Return the [X, Y] coordinate for the center point of the cell that contains the specified text.  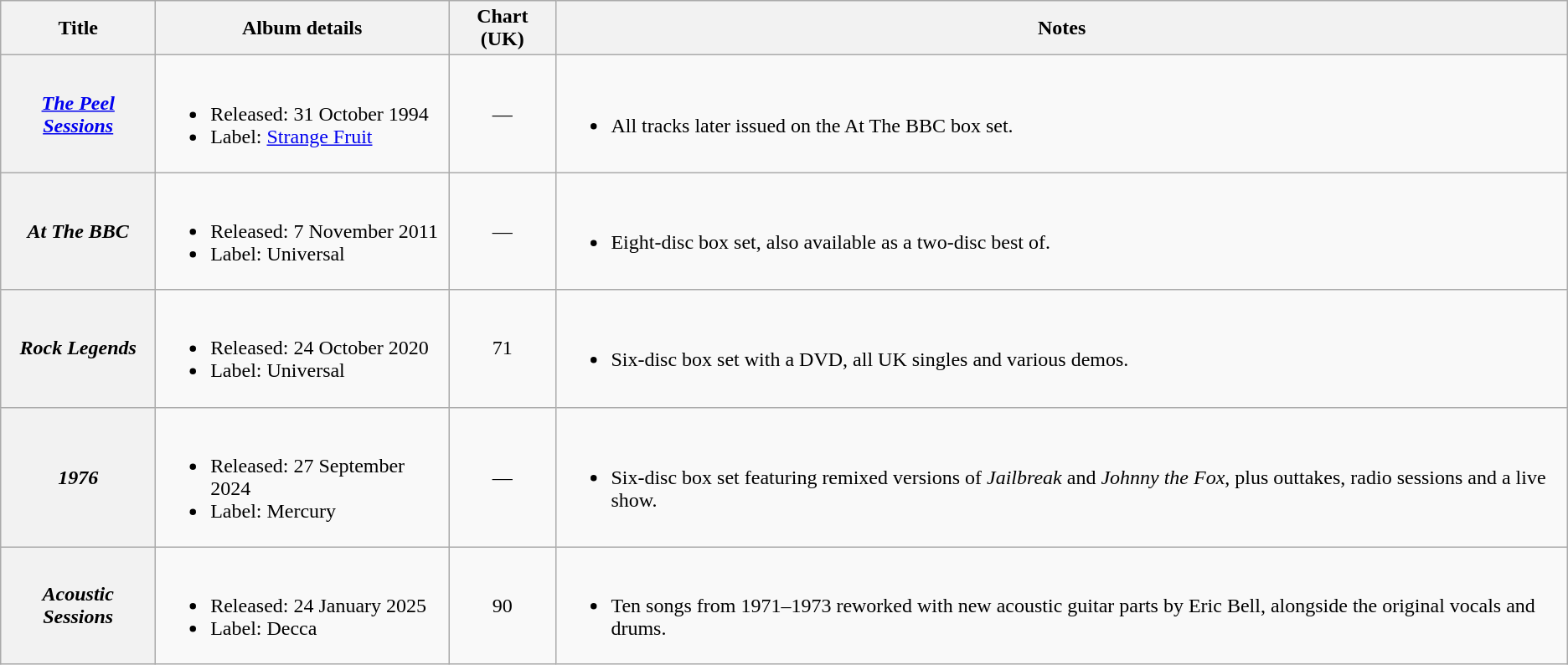
Ten songs from 1971–1973 reworked with new acoustic guitar parts by Eric Bell, alongside the original vocals and drums. [1062, 606]
The Peel Sessions [79, 114]
Chart (UK) [503, 28]
Notes [1062, 28]
Six-disc box set with a DVD, all UK singles and various demos. [1062, 348]
Eight-disc box set, also available as a two-disc best of. [1062, 231]
1976 [79, 477]
Acoustic Sessions [79, 606]
Six-disc box set featuring remixed versions of Jailbreak and Johnny the Fox, plus outtakes, radio sessions and a live show. [1062, 477]
All tracks later issued on the At The BBC box set. [1062, 114]
71 [503, 348]
Released: 24 October 2020Label: Universal [302, 348]
Released: 31 October 1994Label: Strange Fruit [302, 114]
Album details [302, 28]
Released: 7 November 2011Label: Universal [302, 231]
Title [79, 28]
Released: 27 September 2024Label: Mercury [302, 477]
Rock Legends [79, 348]
Released: 24 January 2025Label: Decca [302, 606]
90 [503, 606]
At The BBC [79, 231]
